Locate the cell with the specified text and output its (X, Y) center coordinate. 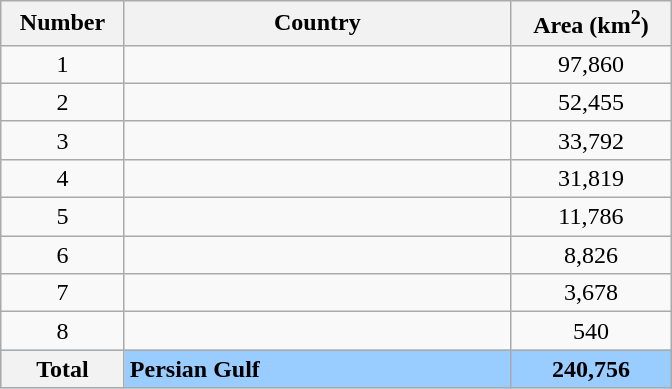
7 (63, 293)
8,826 (590, 255)
11,786 (590, 217)
52,455 (590, 102)
3,678 (590, 293)
2 (63, 102)
8 (63, 331)
97,860 (590, 64)
3 (63, 140)
Country (317, 24)
1 (63, 64)
Number (63, 24)
5 (63, 217)
Area (km2) (590, 24)
6 (63, 255)
240,756 (590, 369)
Total (63, 369)
4 (63, 178)
Persian Gulf (317, 369)
540 (590, 331)
31,819 (590, 178)
33,792 (590, 140)
